Capture the cell that displays the provided text and extract its [X, Y] central coordinate. 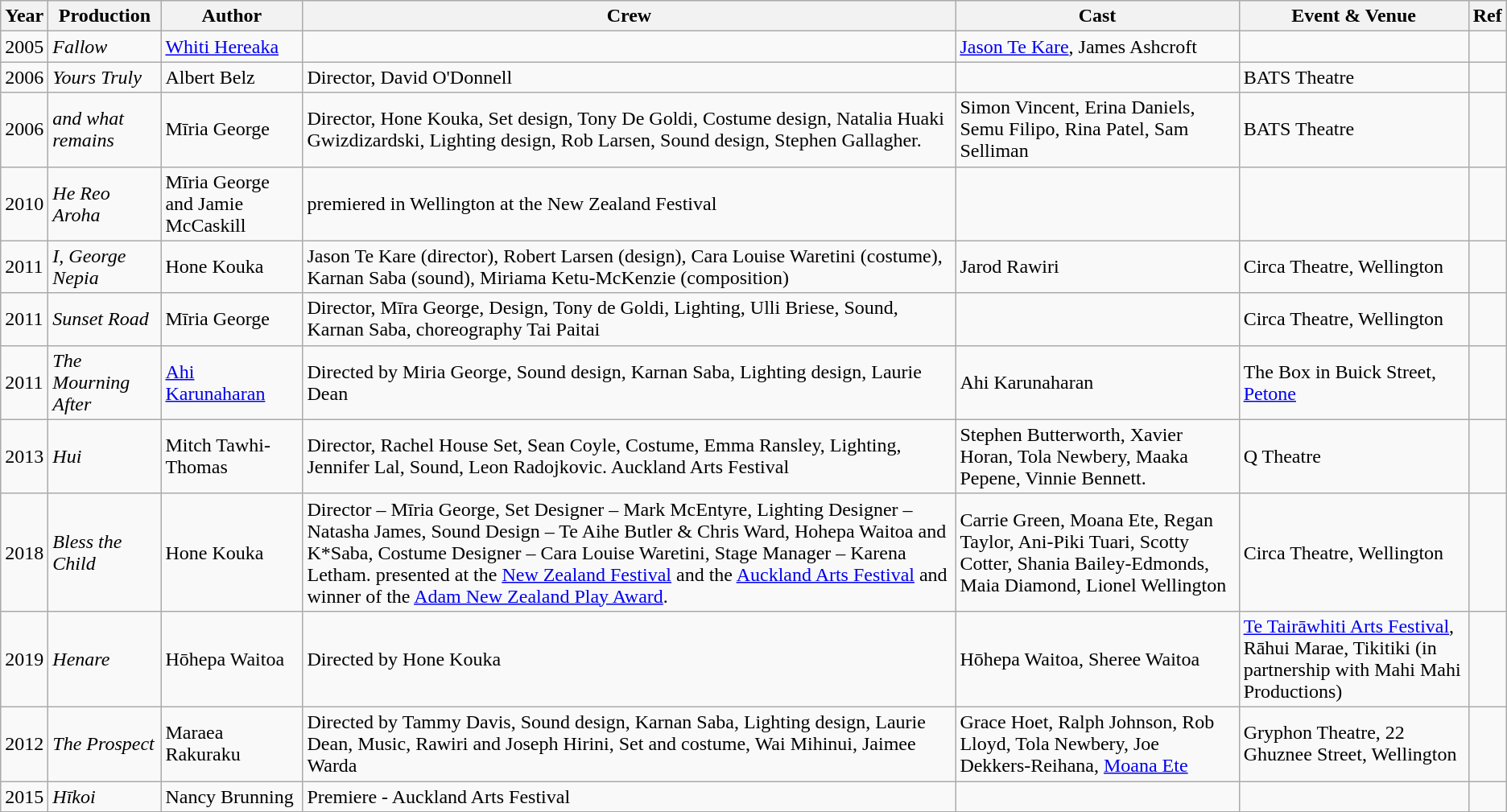
Year [24, 16]
2018 [24, 552]
Sunset Road [105, 319]
Te Tairāwhiti Arts Festival, Rāhui Marae, Tikitiki (in partnership with Mahi Mahi Productions) [1354, 658]
Nancy Brunning [232, 796]
Director, David O'Donnell [630, 77]
2012 [24, 744]
Director, Mīra George, Design, Tony de Goldi, Lighting, Ulli Briese, Sound, Karnan Saba, choreography Tai Paitai [630, 319]
Albert Belz [232, 77]
2005 [24, 47]
Mitch Tawhi-Thomas [232, 456]
Hīkoi [105, 796]
Carrie Green, Moana Ete, Regan Taylor, Ani-Piki Tuari, Scotty Cotter, Shania Bailey-Edmonds, Maia Diamond, Lionel Wellington [1097, 552]
Grace Hoet, Ralph Johnson, Rob Lloyd, Tola Newbery, Joe Dekkers-Reihana, Moana Ete [1097, 744]
Fallow [105, 47]
Directed by Miria George, Sound design, Karnan Saba, Lighting design, Laurie Dean [630, 382]
2013 [24, 456]
Hui [105, 456]
Whiti Hereaka [232, 47]
Jarod Rawiri [1097, 267]
The Prospect [105, 744]
Mīria George and Jamie McCaskill [232, 204]
and what remains [105, 130]
Gryphon Theatre, 22 Ghuznee Street, Wellington [1354, 744]
2010 [24, 204]
The Mourning After [105, 382]
Q Theatre [1354, 456]
Cast [1097, 16]
Event & Venue [1354, 16]
Bless the Child [105, 552]
Simon Vincent, Erina Daniels, Semu Filipo, Rina Patel, Sam Selliman [1097, 130]
2015 [24, 796]
2019 [24, 658]
He Reo Aroha [105, 204]
Production [105, 16]
Maraea Rakuraku [232, 744]
Ref [1488, 16]
The Box in Buick Street, Petone [1354, 382]
Author [232, 16]
Premiere - Auckland Arts Festival [630, 796]
Hōhepa Waitoa [232, 658]
Crew [630, 16]
Jason Te Kare (director), Robert Larsen (design), Cara Louise Waretini (costume), Karnan Saba (sound), Miriama Ketu-McKenzie (composition) [630, 267]
Stephen Butterworth, Xavier Horan, Tola Newbery, Maaka Pepene, Vinnie Bennett. [1097, 456]
I, George Nepia [105, 267]
premiered in Wellington at the New Zealand Festival [630, 204]
Henare [105, 658]
Hōhepa Waitoa, Sheree Waitoa [1097, 658]
Director, Rachel House Set, Sean Coyle, Costume, Emma Ransley, Lighting, Jennifer Lal, Sound, Leon Radojkovic. Auckland Arts Festival [630, 456]
Yours Truly [105, 77]
Directed by Hone Kouka [630, 658]
Jason Te Kare, James Ashcroft [1097, 47]
